Provide the (x, y) coordinate of the cell's center where the given text is located.  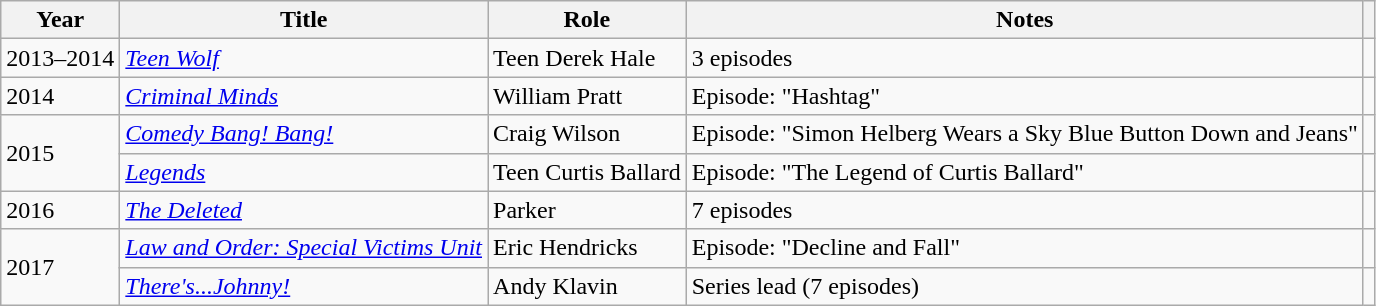
Episode: "Decline and Fall" (1024, 248)
Title (304, 20)
Series lead (7 episodes) (1024, 286)
Legends (304, 172)
Episode: "Hashtag" (1024, 96)
7 episodes (1024, 210)
2017 (60, 267)
Teen Derek Hale (588, 58)
2014 (60, 96)
Andy Klavin (588, 286)
Episode: "Simon Helberg Wears a Sky Blue Button Down and Jeans" (1024, 134)
There's...Johnny! (304, 286)
Parker (588, 210)
Craig Wilson (588, 134)
Criminal Minds (304, 96)
William Pratt (588, 96)
2016 (60, 210)
Episode: "The Legend of Curtis Ballard" (1024, 172)
Role (588, 20)
Eric Hendricks (588, 248)
3 episodes (1024, 58)
2015 (60, 153)
Notes (1024, 20)
Teen Wolf (304, 58)
Comedy Bang! Bang! (304, 134)
The Deleted (304, 210)
2013–2014 (60, 58)
Teen Curtis Ballard (588, 172)
Year (60, 20)
Law and Order: Special Victims Unit (304, 248)
